Capture the cell that displays the provided text and extract its [x, y] central coordinate. 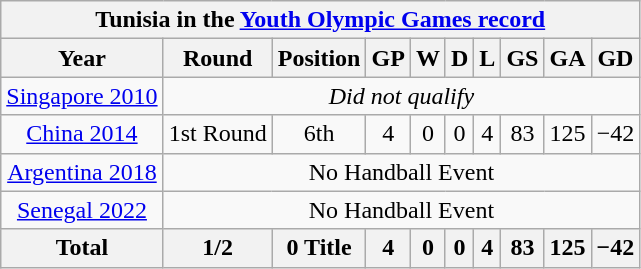
Round [218, 58]
Singapore 2010 [82, 96]
China 2014 [82, 134]
L [488, 58]
GD [616, 58]
Senegal 2022 [82, 210]
Year [82, 58]
D [459, 58]
Total [82, 248]
GA [568, 58]
1st Round [218, 134]
0 Title [319, 248]
GP [388, 58]
Did not qualify [402, 96]
6th [319, 134]
Position [319, 58]
W [428, 58]
1/2 [218, 248]
GS [522, 58]
Argentina 2018 [82, 172]
Tunisia in the Youth Olympic Games record [320, 20]
